Extract the (X, Y) coordinate from the center of the cell holding the provided text.  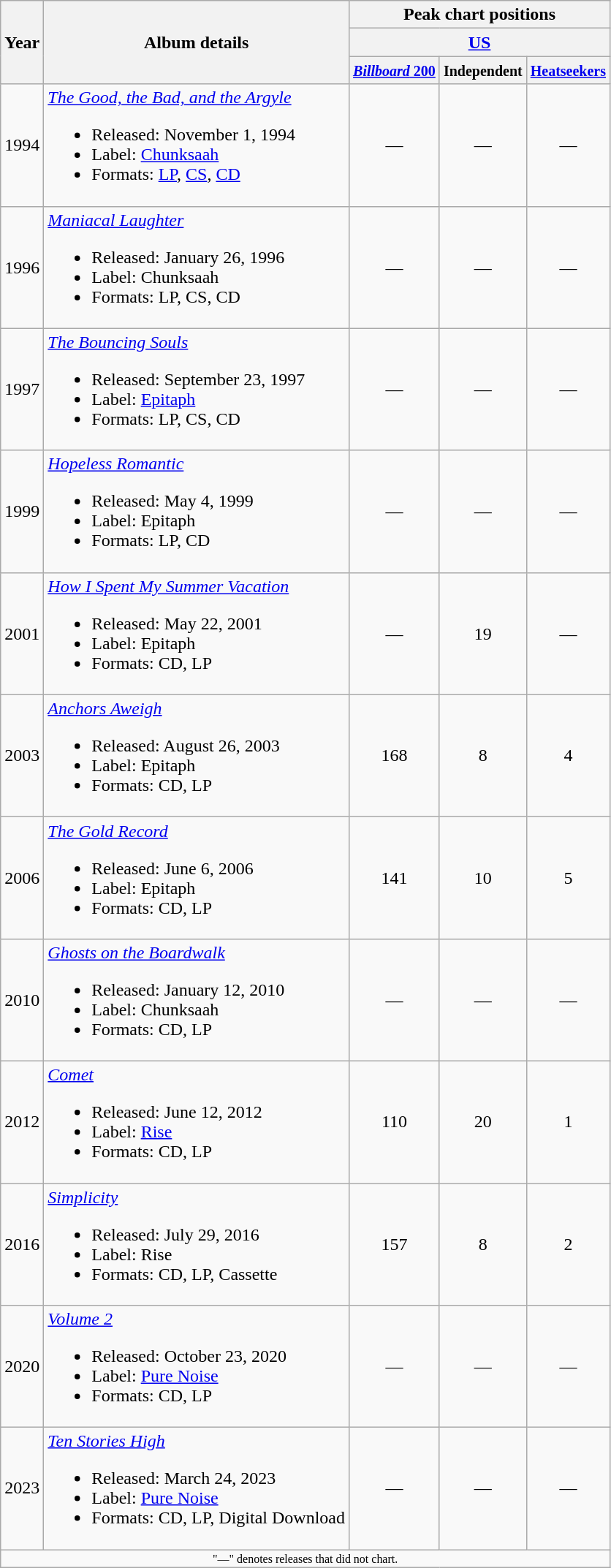
Billboard 200 (395, 70)
19 (482, 633)
10 (482, 877)
2012 (22, 1121)
2016 (22, 1244)
5 (568, 877)
Heatseekers (568, 70)
The Good, the Bad, and the ArgyleReleased: November 1, 1994Label: ChunksaahFormats: LP, CS, CD (197, 145)
Ghosts on the BoardwalkReleased: January 12, 2010Label: ChunksaahFormats: CD, LP (197, 1000)
US (479, 42)
141 (395, 877)
2001 (22, 633)
157 (395, 1244)
Ten Stories HighReleased: March 24, 2023Label: Pure NoiseFormats: CD, LP, Digital Download (197, 1488)
2023 (22, 1488)
CometReleased: June 12, 2012Label: RiseFormats: CD, LP (197, 1121)
2010 (22, 1000)
2003 (22, 756)
"—" denotes releases that did not chart. (305, 1558)
1997 (22, 389)
Maniacal LaughterReleased: January 26, 1996Label: ChunksaahFormats: LP, CS, CD (197, 268)
4 (568, 756)
1994 (22, 145)
The Bouncing SoulsReleased: September 23, 1997Label: EpitaphFormats: LP, CS, CD (197, 389)
168 (395, 756)
1 (568, 1121)
The Gold RecordReleased: June 6, 2006Label: EpitaphFormats: CD, LP (197, 877)
SimplicityReleased: July 29, 2016Label: RiseFormats: CD, LP, Cassette (197, 1244)
Peak chart positions (479, 15)
2020 (22, 1367)
2 (568, 1244)
1996 (22, 268)
Volume 2Released: October 23, 2020Label: Pure NoiseFormats: CD, LP (197, 1367)
20 (482, 1121)
Anchors AweighReleased: August 26, 2003Label: EpitaphFormats: CD, LP (197, 756)
1999 (22, 512)
How I Spent My Summer VacationReleased: May 22, 2001Label: EpitaphFormats: CD, LP (197, 633)
Independent (482, 70)
Hopeless RomanticReleased: May 4, 1999Label: EpitaphFormats: LP, CD (197, 512)
110 (395, 1121)
2006 (22, 877)
Album details (197, 42)
Year (22, 42)
